Scan for the cell matching the given text and deliver its (x, y) coordinate at center. 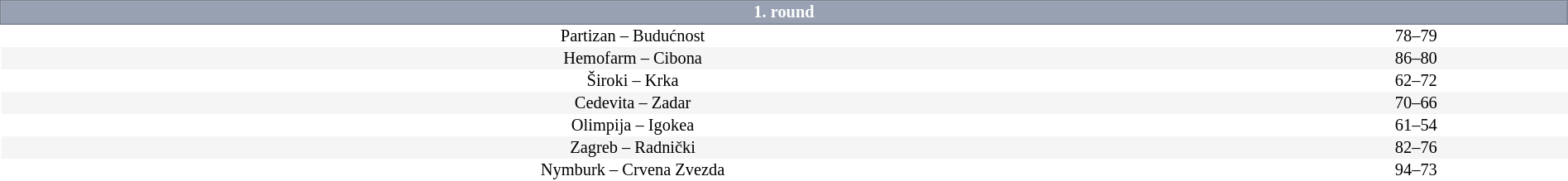
94–73 (1416, 170)
Olimpija – Igokea (633, 126)
62–72 (1416, 81)
Nymburk – Crvena Zvezda (633, 170)
Hemofarm – Cibona (633, 58)
1. round (784, 12)
61–54 (1416, 126)
78–79 (1416, 36)
Široki – Krka (633, 81)
Partizan – Budućnost (633, 36)
Cedevita – Zadar (633, 102)
86–80 (1416, 58)
Zagreb – Radnički (633, 147)
70–66 (1416, 102)
82–76 (1416, 147)
